Detect which cell encompasses the target text, then output its [X, Y] center coordinate. 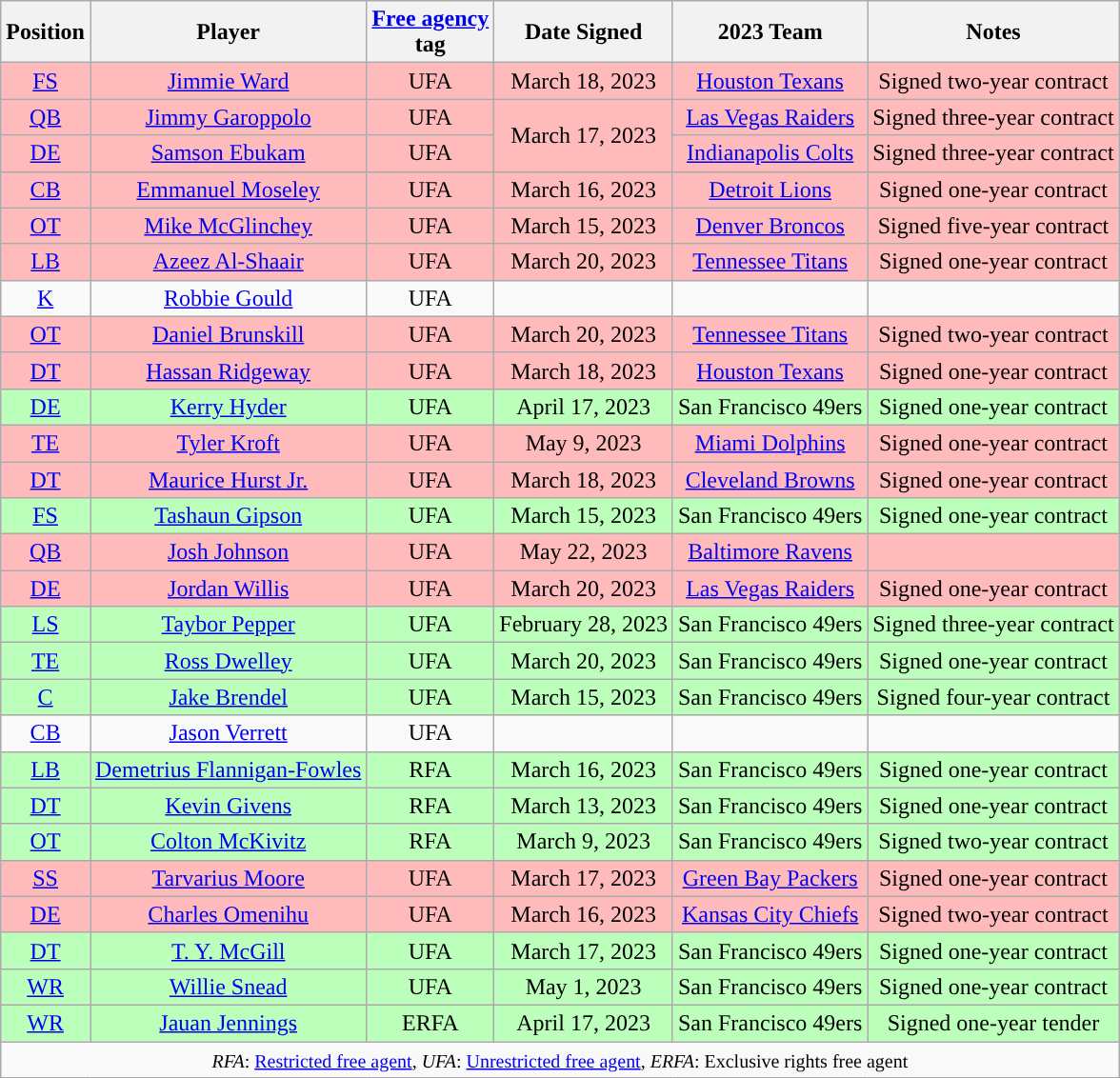
Free agencytag [430, 32]
2023 Team [770, 32]
LS [46, 625]
Jake Brendel [228, 697]
Colton McKivitz [228, 842]
Taybor Pepper [228, 625]
SS [46, 878]
C [46, 697]
Hassan Ridgeway [228, 370]
Robbie Gould [228, 298]
Signed four-year contract [993, 697]
Maurice Hurst Jr. [228, 479]
Date Signed [584, 32]
May 9, 2023 [584, 443]
T. Y. McGill [228, 950]
Willie Snead [228, 987]
Tyler Kroft [228, 443]
Player [228, 32]
Jason Verrett [228, 733]
K [46, 298]
February 28, 2023 [584, 625]
Emmanuel Moseley [228, 190]
Azeez Al-Shaair [228, 262]
Tarvarius Moore [228, 878]
Signed one-year tender [993, 1023]
Green Bay Packers [770, 878]
Jimmy Garoppolo [228, 117]
May 22, 2023 [584, 552]
Detroit Lions [770, 190]
Kevin Givens [228, 806]
Josh Johnson [228, 552]
Jordan Willis [228, 589]
Jauan Jennings [228, 1023]
ERFA [430, 1023]
Charles Omenihu [228, 914]
Mike McGlinchey [228, 226]
Samson Ebukam [228, 153]
Baltimore Ravens [770, 552]
Jimmie Ward [228, 81]
Signed five-year contract [993, 226]
Daniel Brunskill [228, 334]
Demetrius Flannigan-Fowles [228, 769]
Notes [993, 32]
Kerry Hyder [228, 407]
Kansas City Chiefs [770, 914]
Indianapolis Colts [770, 153]
Miami Dolphins [770, 443]
RFA: Restricted free agent, UFA: Unrestricted free agent, ERFA: Exclusive rights free agent [560, 1060]
March 13, 2023 [584, 806]
Denver Broncos [770, 226]
Ross Dwelley [228, 661]
Tashaun Gipson [228, 516]
Cleveland Browns [770, 479]
May 1, 2023 [584, 987]
Position [46, 32]
March 9, 2023 [584, 842]
